For the text-containing cell, return its midpoint in (x, y) coordinate format. 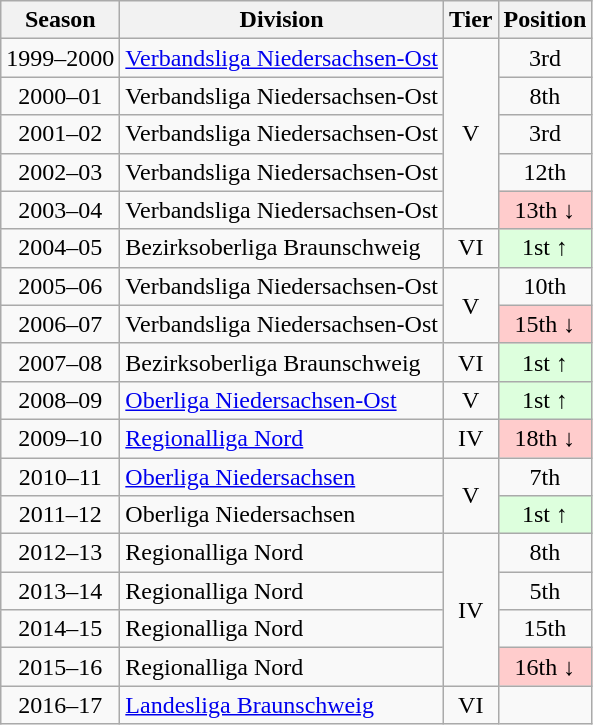
Position (545, 20)
18th ↓ (545, 438)
2004–05 (60, 248)
2000–01 (60, 96)
Division (282, 20)
1999–2000 (60, 58)
2001–02 (60, 134)
10th (545, 286)
Season (60, 20)
12th (545, 172)
Landesliga Braunschweig (282, 705)
2007–08 (60, 362)
5th (545, 591)
2015–16 (60, 667)
Oberliga Niedersachsen-Ost (282, 400)
15th (545, 629)
2013–14 (60, 591)
2006–07 (60, 324)
15th ↓ (545, 324)
16th ↓ (545, 667)
2009–10 (60, 438)
2005–06 (60, 286)
2011–12 (60, 515)
2014–15 (60, 629)
2016–17 (60, 705)
2002–03 (60, 172)
2012–13 (60, 553)
7th (545, 477)
2008–09 (60, 400)
2010–11 (60, 477)
13th ↓ (545, 210)
Tier (470, 20)
2003–04 (60, 210)
